Identify which cell holds the provided text, then report its [x, y] central coordinate. 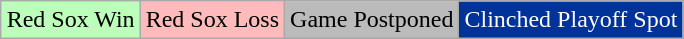
Game Postponed [372, 20]
Clinched Playoff Spot [571, 20]
Red Sox Win [70, 20]
Red Sox Loss [212, 20]
